Locate the cell with the specified text and output its (X, Y) center coordinate. 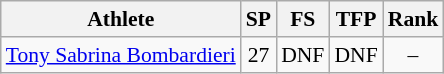
TFP (356, 19)
27 (258, 55)
Rank (414, 19)
FS (302, 19)
Tony Sabrina Bombardieri (121, 55)
Athlete (121, 19)
– (414, 55)
SP (258, 19)
